Find where the given text appears and provide that cell's center as [X, Y] coordinate. 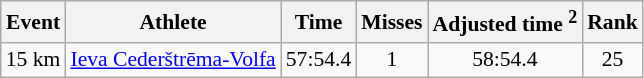
58:54.4 [506, 60]
Event [34, 22]
Misses [392, 22]
Athlete [172, 22]
25 [612, 60]
57:54.4 [318, 60]
Time [318, 22]
Adjusted time 2 [506, 22]
Rank [612, 22]
Ieva Cederštrēma-Volfa [172, 60]
1 [392, 60]
15 km [34, 60]
